Scan for the cell matching the given text and deliver its [X, Y] coordinate at center. 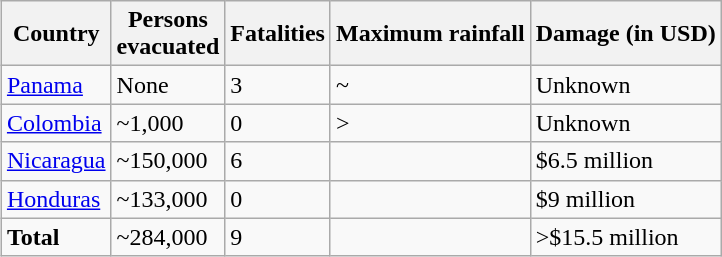
~1,000 [168, 123]
~ [430, 85]
Maximum rainfall [430, 34]
Fatalities [278, 34]
>$15.5 million [626, 237]
> [430, 123]
Panama [56, 85]
~150,000 [168, 161]
Honduras [56, 199]
~133,000 [168, 199]
Colombia [56, 123]
Damage (in USD) [626, 34]
Personsevacuated [168, 34]
3 [278, 85]
$9 million [626, 199]
Country [56, 34]
9 [278, 237]
Nicaragua [56, 161]
6 [278, 161]
$6.5 million [626, 161]
~284,000 [168, 237]
Total [56, 237]
None [168, 85]
